Return the [x, y] coordinate for the center point of the cell that contains the specified text.  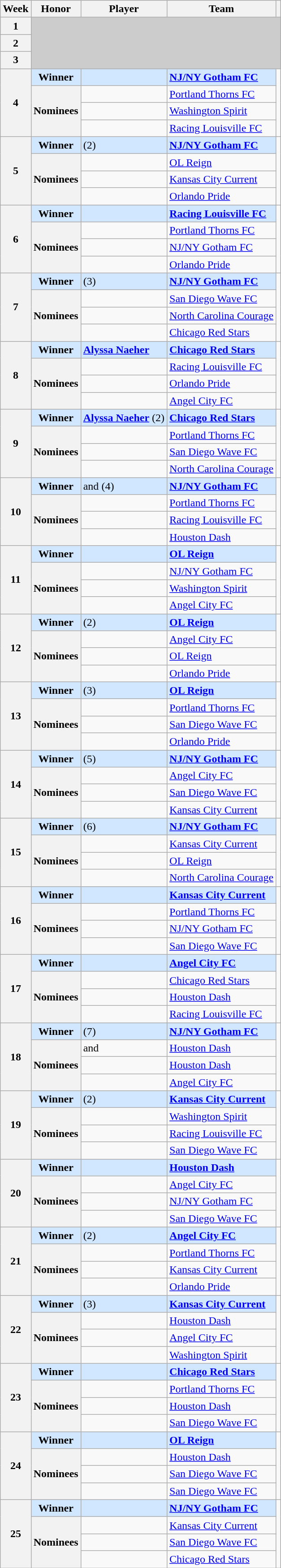
25 [16, 1534]
Week [16, 9]
20 [16, 1193]
12 [16, 648]
Team [221, 9]
10 [16, 511]
4 [16, 103]
Honor [56, 9]
Alyssa Naeher [124, 350]
15 [16, 852]
Alyssa Naeher (2) [124, 418]
8 [16, 375]
22 [16, 1329]
2 [16, 43]
Player [124, 9]
16 [16, 920]
13 [16, 716]
and [124, 1048]
(7) [124, 1031]
21 [16, 1261]
1 [16, 26]
18 [16, 1056]
(5) [124, 759]
6 [16, 239]
24 [16, 1465]
19 [16, 1125]
23 [16, 1397]
7 [16, 307]
14 [16, 784]
(6) [124, 827]
11 [16, 580]
17 [16, 988]
5 [16, 171]
3 [16, 60]
9 [16, 443]
and (4) [124, 486]
